Capture the cell that displays the provided text and extract its [X, Y] central coordinate. 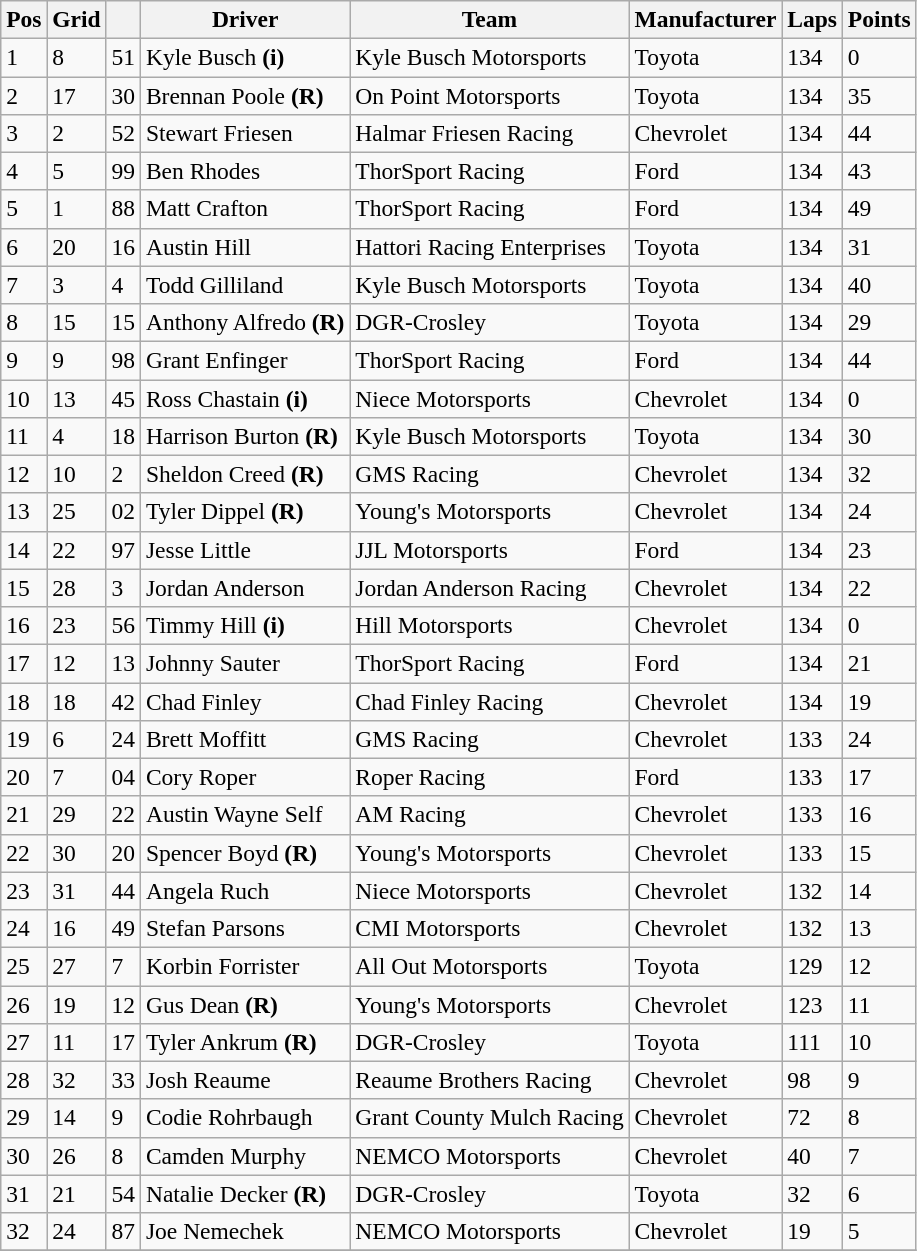
Driver [244, 19]
Grant County Mulch Racing [490, 1118]
Spencer Boyd (R) [244, 853]
43 [879, 171]
Camden Murphy [244, 1156]
87 [123, 1231]
99 [123, 171]
33 [123, 1080]
Jordan Anderson Racing [490, 588]
Stefan Parsons [244, 928]
Kyle Busch (i) [244, 57]
129 [812, 966]
Hill Motorsports [490, 625]
Reaume Brothers Racing [490, 1080]
Korbin Forrister [244, 966]
Harrison Burton (R) [244, 436]
Matt Crafton [244, 209]
Johnny Sauter [244, 663]
Ross Chastain (i) [244, 398]
Laps [812, 19]
Manufacturer [706, 19]
Chad Finley [244, 701]
Timmy Hill (i) [244, 625]
Angela Ruch [244, 891]
Points [879, 19]
45 [123, 398]
Josh Reaume [244, 1080]
Tyler Dippel (R) [244, 512]
Halmar Friesen Racing [490, 133]
AM Racing [490, 815]
Natalie Decker (R) [244, 1194]
35 [879, 95]
Austin Wayne Self [244, 815]
CMI Motorsports [490, 928]
Team [490, 19]
Ben Rhodes [244, 171]
111 [812, 1042]
Hattori Racing Enterprises [490, 247]
All Out Motorsports [490, 966]
Brennan Poole (R) [244, 95]
97 [123, 550]
02 [123, 512]
52 [123, 133]
Austin Hill [244, 247]
Jordan Anderson [244, 588]
Grant Enfinger [244, 360]
Stewart Friesen [244, 133]
On Point Motorsports [490, 95]
54 [123, 1194]
Todd Gilliland [244, 285]
Tyler Ankrum (R) [244, 1042]
Jesse Little [244, 550]
72 [812, 1118]
123 [812, 1004]
42 [123, 701]
Brett Moffitt [244, 739]
88 [123, 209]
Chad Finley Racing [490, 701]
JJL Motorsports [490, 550]
51 [123, 57]
Codie Rohrbaugh [244, 1118]
Pos [24, 19]
Roper Racing [490, 777]
04 [123, 777]
Gus Dean (R) [244, 1004]
Joe Nemechek [244, 1231]
Cory Roper [244, 777]
56 [123, 625]
Grid [76, 19]
Sheldon Creed (R) [244, 474]
Anthony Alfredo (R) [244, 322]
